Find where the given text appears and provide that cell's center as (x, y) coordinate. 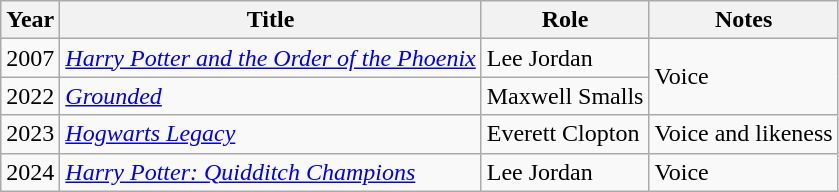
2007 (30, 58)
Hogwarts Legacy (270, 134)
Everett Clopton (565, 134)
Grounded (270, 96)
2022 (30, 96)
Title (270, 20)
2024 (30, 172)
Role (565, 20)
Voice and likeness (744, 134)
Notes (744, 20)
2023 (30, 134)
Harry Potter: Quidditch Champions (270, 172)
Harry Potter and the Order of the Phoenix (270, 58)
Maxwell Smalls (565, 96)
Year (30, 20)
